Pinpoint the cell where the given text exists, returning its (x, y) midpoint coordinate. 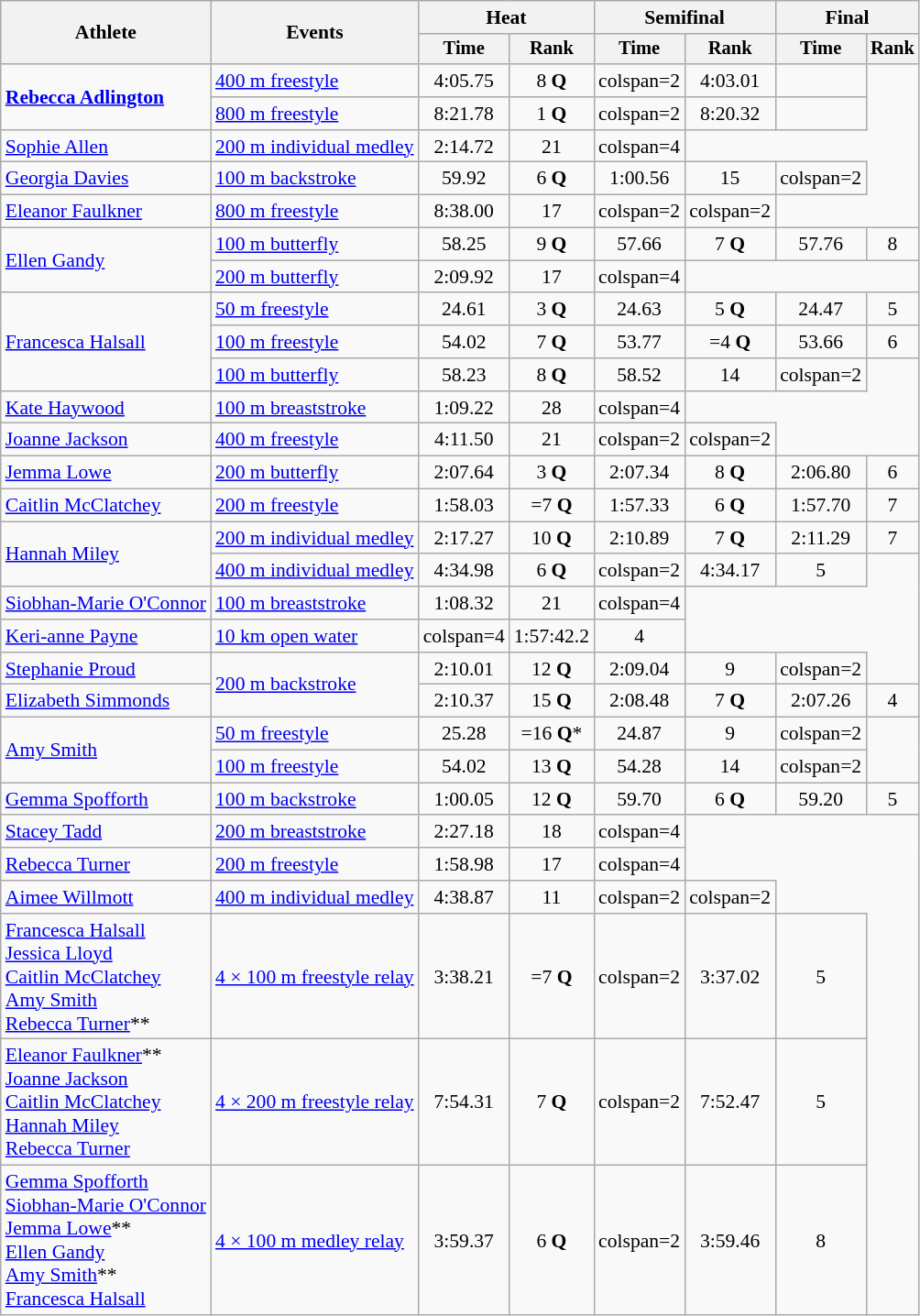
Final (847, 17)
2:11.29 (821, 538)
2:09.92 (464, 277)
1:57.33 (640, 506)
=4 Q (729, 342)
Kate Haywood (106, 408)
4 × 200 m freestyle relay (315, 1102)
Eleanor Faulkner (106, 212)
Amy Smith (106, 750)
53.77 (640, 342)
7:52.47 (729, 1102)
15 Q (552, 701)
Hannah Miley (106, 554)
8:38.00 (464, 212)
Semifinal (685, 17)
2:10.01 (464, 669)
59.92 (464, 179)
2:27.18 (464, 832)
2:10.89 (640, 538)
1:08.32 (464, 603)
8:20.32 (729, 114)
57.66 (640, 245)
24.63 (640, 310)
1:58.03 (464, 506)
2:06.80 (821, 473)
58.52 (640, 375)
1:58.98 (464, 864)
1 Q (552, 114)
3:37.02 (729, 977)
Stephanie Proud (106, 669)
4 × 100 m freestyle relay (315, 977)
7:54.31 (464, 1102)
Ellen Gandy (106, 260)
2:07.34 (640, 473)
2:14.72 (464, 147)
59.70 (640, 799)
Events (315, 33)
Heat (506, 17)
1:00.56 (640, 179)
Stacey Tadd (106, 832)
25.28 (464, 734)
Francesca HalsallJessica LloydCaitlin McClatcheyAmy SmithRebecca Turner** (106, 977)
13 Q (552, 767)
8:21.78 (464, 114)
54.28 (640, 767)
18 (552, 832)
28 (552, 408)
2:10.37 (464, 701)
24.47 (821, 310)
11 (552, 897)
5 Q (729, 310)
9 Q (552, 245)
Sophie Allen (106, 147)
Athlete (106, 33)
Gemma SpofforthSiobhan-Marie O'ConnorJemma Lowe**Ellen GandyAmy Smith**Francesca Halsall (106, 1241)
Eleanor Faulkner**Joanne JacksonCaitlin McClatcheyHannah MileyRebecca Turner (106, 1102)
3:59.37 (464, 1241)
Georgia Davies (106, 179)
1:09.22 (464, 408)
Jemma Lowe (106, 473)
4:34.17 (729, 571)
10 km open water (315, 636)
3:59.46 (729, 1241)
57.76 (821, 245)
4:34.98 (464, 571)
58.23 (464, 375)
2:07.64 (464, 473)
4:05.75 (464, 81)
10 Q (552, 538)
2:09.04 (640, 669)
3:38.21 (464, 977)
Siobhan-Marie O'Connor (106, 603)
24.61 (464, 310)
15 (729, 179)
200 m backstroke (315, 685)
Rebecca Adlington (106, 97)
Elizabeth Simmonds (106, 701)
Caitlin McClatchey (106, 506)
1:00.05 (464, 799)
Francesca Halsall (106, 343)
Joanne Jackson (106, 440)
53.66 (821, 342)
24.87 (640, 734)
4 × 100 m medley relay (315, 1241)
200 m breaststroke (315, 832)
59.20 (821, 799)
2:08.48 (640, 701)
1:57.70 (821, 506)
Gemma Spofforth (106, 799)
Keri-anne Payne (106, 636)
4:38.87 (464, 897)
4:11.50 (464, 440)
2:07.26 (821, 701)
58.25 (464, 245)
1:57:42.2 (552, 636)
2:17.27 (464, 538)
Rebecca Turner (106, 864)
=16 Q* (552, 734)
Aimee Willmott (106, 897)
4:03.01 (729, 81)
